Locate the cell with the specified text and output its (X, Y) center coordinate. 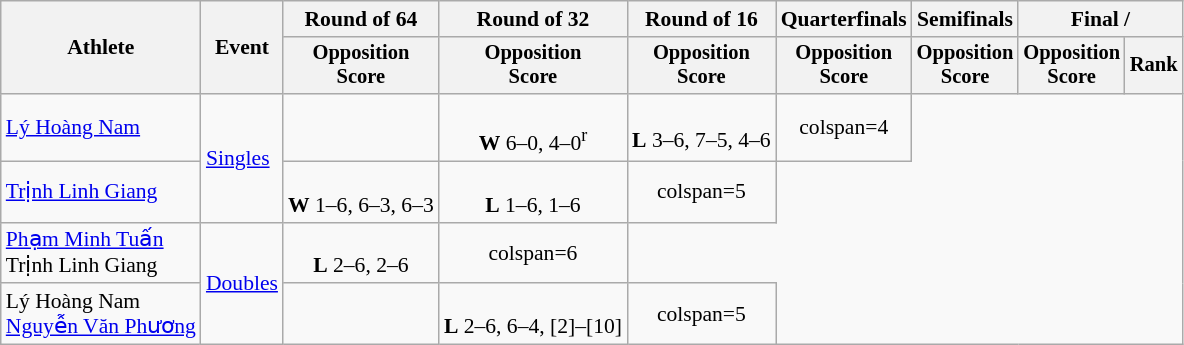
L 2–6, 2–6 (361, 252)
Phạm Minh TuấnTrịnh Linh Giang (101, 252)
Quarterfinals (844, 19)
colspan=6 (533, 252)
Round of 64 (361, 19)
Semifinals (966, 19)
L 2–6, 6–4, [2]–[10] (533, 314)
Trịnh Linh Giang (101, 192)
colspan=4 (844, 128)
Final / (1100, 19)
Lý Hoàng Nam (101, 128)
Round of 16 (702, 19)
Doubles (242, 283)
W 1–6, 6–3, 6–3 (361, 192)
Athlete (101, 48)
L 3–6, 7–5, 4–6 (702, 128)
Singles (242, 158)
Lý Hoàng NamNguyễn Văn Phương (101, 314)
Rank (1154, 66)
L 1–6, 1–6 (533, 192)
Event (242, 48)
Round of 32 (533, 19)
W 6–0, 4–0r (533, 128)
